For the text-containing cell, return its midpoint in [X, Y] coordinate format. 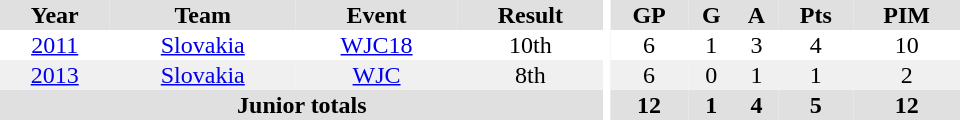
Team [202, 15]
WJC [376, 75]
10 [906, 45]
3 [757, 45]
PIM [906, 15]
GP [649, 15]
Event [376, 15]
Pts [816, 15]
2011 [54, 45]
A [757, 15]
G [712, 15]
0 [712, 75]
Junior totals [302, 105]
2013 [54, 75]
Result [530, 15]
10th [530, 45]
Year [54, 15]
WJC18 [376, 45]
2 [906, 75]
5 [816, 105]
8th [530, 75]
